Output the [x, y] coordinate of the center of the cell containing the given text.  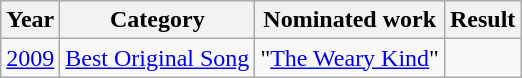
Best Original Song [158, 58]
2009 [30, 58]
Nominated work [350, 20]
"The Weary Kind" [350, 58]
Result [482, 20]
Category [158, 20]
Year [30, 20]
